Output the [x, y] coordinate of the center of the cell containing the given text.  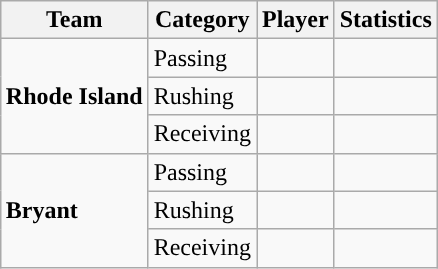
Bryant [74, 210]
Player [295, 20]
Statistics [386, 20]
Category [202, 20]
Rhode Island [74, 96]
Team [74, 20]
